Output the (X, Y) coordinate of the center of the cell containing the given text.  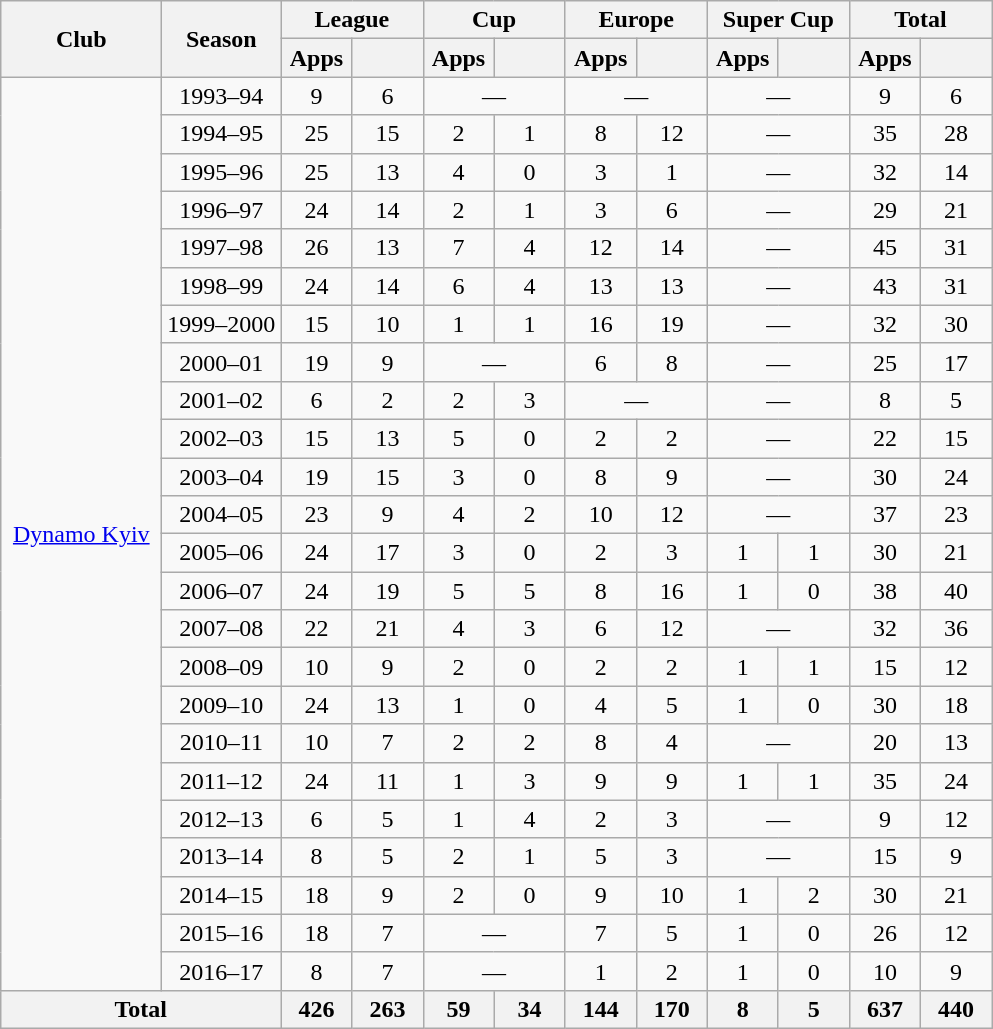
2006–07 (222, 591)
1997–98 (222, 248)
Europe (636, 20)
2007–08 (222, 629)
Cup (494, 20)
2011–12 (222, 781)
37 (884, 515)
29 (884, 210)
2010–11 (222, 743)
League (352, 20)
1996–97 (222, 210)
2008–09 (222, 667)
38 (884, 591)
34 (530, 1009)
1995–96 (222, 172)
2015–16 (222, 933)
45 (884, 248)
2014–15 (222, 895)
43 (884, 286)
637 (884, 1009)
20 (884, 743)
2002–03 (222, 438)
11 (388, 781)
Dynamo Kyiv (82, 534)
1998–99 (222, 286)
36 (956, 629)
2016–17 (222, 971)
2012–13 (222, 819)
426 (316, 1009)
40 (956, 591)
2001–02 (222, 400)
263 (388, 1009)
170 (672, 1009)
1994–95 (222, 134)
Season (222, 39)
Club (82, 39)
2009–10 (222, 705)
59 (458, 1009)
1993–94 (222, 96)
2003–04 (222, 477)
2000–01 (222, 362)
440 (956, 1009)
2005–06 (222, 553)
Super Cup (778, 20)
144 (600, 1009)
28 (956, 134)
2004–05 (222, 515)
2013–14 (222, 857)
1999–2000 (222, 324)
